Search for the cell housing the specified text and yield its (x, y) center coordinate. 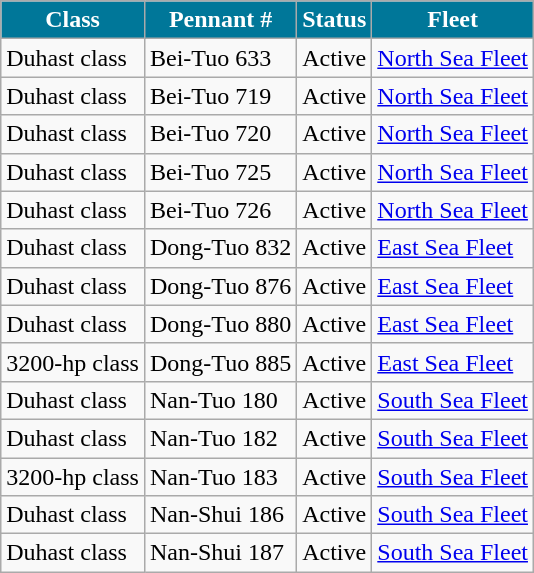
Status (334, 20)
Bei-Tuo 719 (220, 96)
Dong-Tuo 832 (220, 248)
Nan-Tuo 182 (220, 438)
Dong-Tuo 876 (220, 286)
Class (73, 20)
Nan-Shui 186 (220, 515)
Bei-Tuo 720 (220, 134)
Nan-Shui 187 (220, 553)
Bei-Tuo 726 (220, 210)
Pennant # (220, 20)
Fleet (453, 20)
Dong-Tuo 885 (220, 362)
Nan-Tuo 180 (220, 400)
Nan-Tuo 183 (220, 477)
Bei-Tuo 725 (220, 172)
Dong-Tuo 880 (220, 324)
Bei-Tuo 633 (220, 58)
